Pinpoint the cell where the given text exists, returning its (x, y) midpoint coordinate. 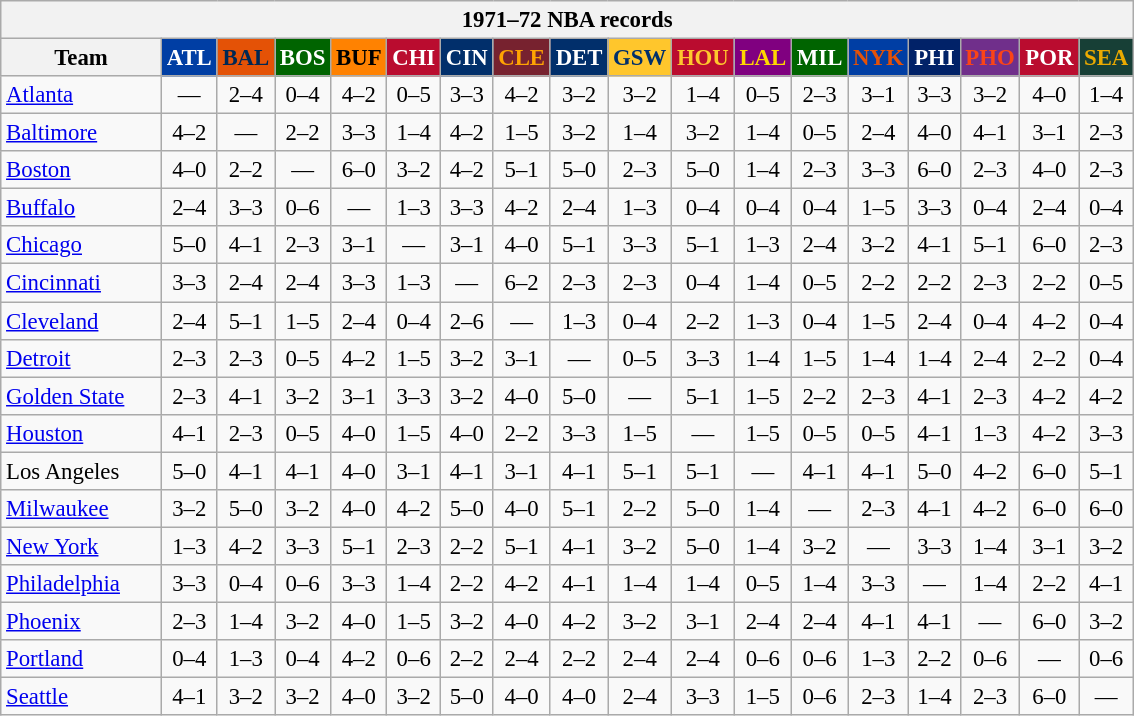
Philadelphia (82, 584)
Chicago (82, 245)
Cleveland (82, 321)
Team (82, 58)
Cincinnati (82, 283)
Atlanta (82, 95)
Detroit (82, 358)
HOU (704, 58)
LAL (762, 58)
New York (82, 546)
PHI (934, 58)
MIL (820, 58)
Milwaukee (82, 509)
Buffalo (82, 208)
ATL (189, 58)
DET (578, 58)
NYK (878, 58)
POR (1050, 58)
BAL (246, 58)
6–2 (522, 283)
SEA (1106, 58)
Boston (82, 170)
1971–72 NBA records (568, 20)
Portland (82, 659)
CLE (522, 58)
GSW (640, 58)
Phoenix (82, 621)
BOS (303, 58)
BUF (359, 58)
Los Angeles (82, 471)
Baltimore (82, 133)
Seattle (82, 697)
CHI (414, 58)
2–6 (467, 321)
CIN (467, 58)
Golden State (82, 396)
PHO (990, 58)
Houston (82, 433)
